Scan for the cell matching the given text and deliver its (x, y) coordinate at center. 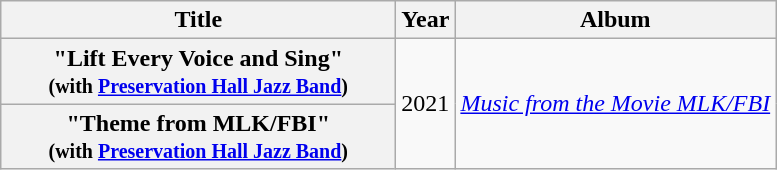
2021 (426, 104)
Music from the Movie MLK/FBI (616, 104)
Year (426, 20)
"Theme from MLK/FBI"(with Preservation Hall Jazz Band) (198, 136)
Title (198, 20)
"Lift Every Voice and Sing"(with Preservation Hall Jazz Band) (198, 72)
Album (616, 20)
